Provide the [X, Y] coordinate of the cell's center where the given text is located.  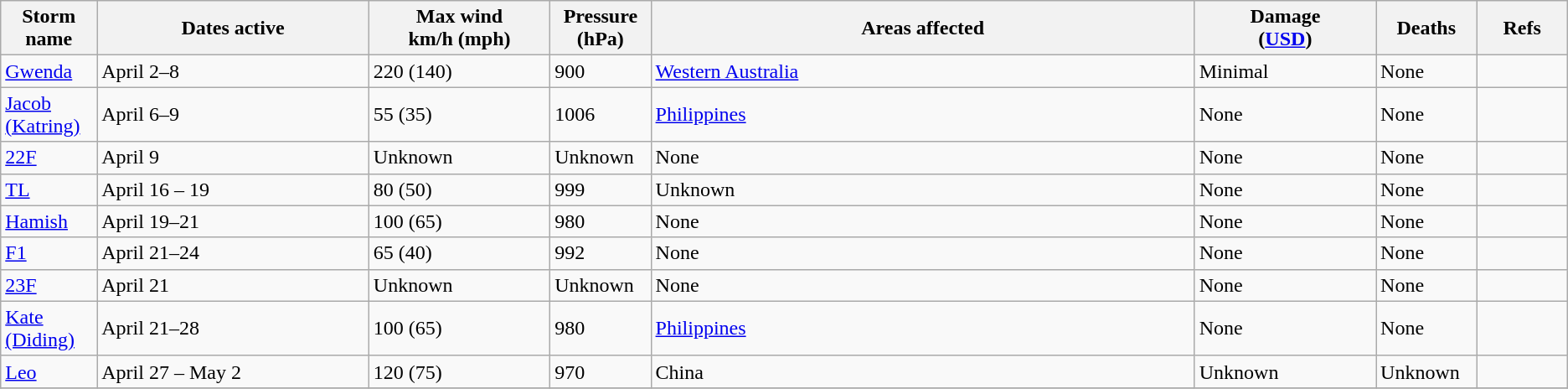
Kate (Diding) [49, 329]
970 [601, 371]
China [923, 371]
Minimal [1285, 71]
Dates active [233, 29]
F1 [49, 253]
April 19–21 [233, 221]
Hamish [49, 221]
80 (50) [459, 189]
900 [601, 71]
April 21 [233, 285]
55 (35) [459, 114]
992 [601, 253]
Pressure(hPa) [601, 29]
April 9 [233, 158]
Gwenda [49, 71]
220 (140) [459, 71]
Deaths [1426, 29]
Western Australia [923, 71]
65 (40) [459, 253]
22F [49, 158]
1006 [601, 114]
April 27 – May 2 [233, 371]
120 (75) [459, 371]
23F [49, 285]
Max windkm/h (mph) [459, 29]
999 [601, 189]
Leo [49, 371]
Damage(USD) [1285, 29]
April 2–8 [233, 71]
Areas affected [923, 29]
April 21–28 [233, 329]
TL [49, 189]
April 16 – 19 [233, 189]
Refs [1522, 29]
Jacob (Katring) [49, 114]
April 6–9 [233, 114]
April 21–24 [233, 253]
Storm name [49, 29]
